Locate the cell with the specified text and output its (X, Y) center coordinate. 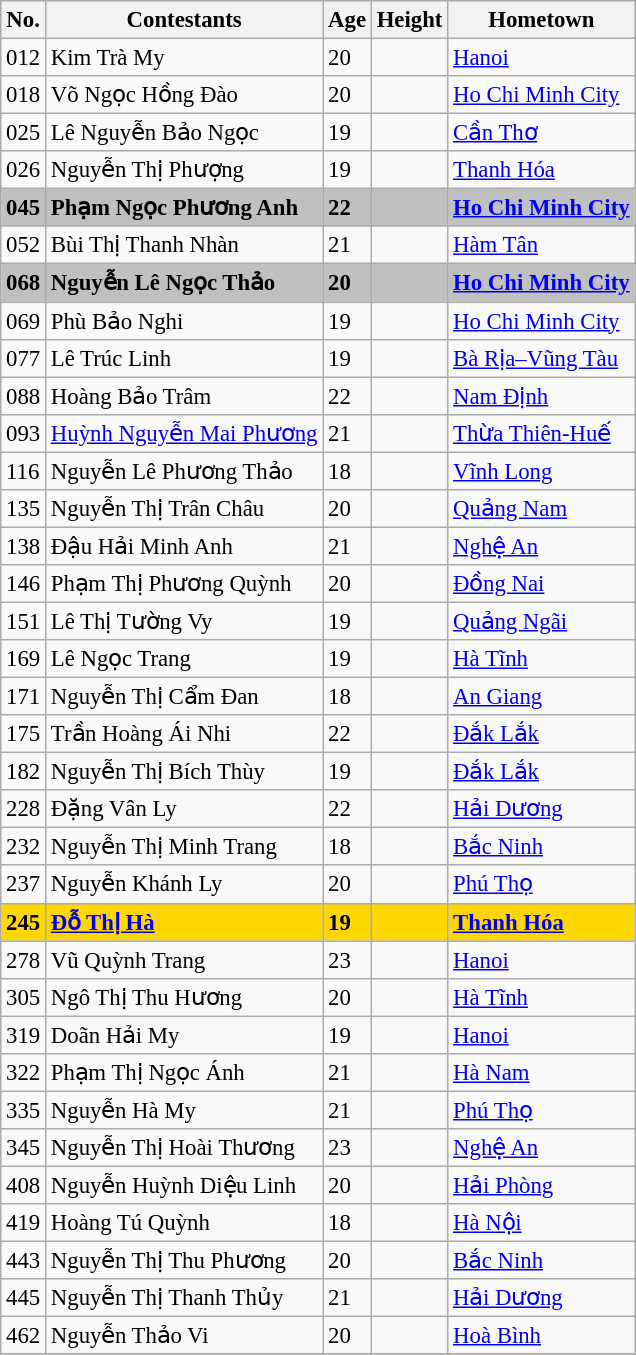
077 (24, 358)
Thừa Thiên-Huế (542, 433)
No. (24, 20)
182 (24, 772)
Quảng Ngãi (542, 621)
228 (24, 809)
052 (24, 245)
Trần Hoàng Ái Nhi (184, 734)
Đặng Vân Ly (184, 809)
146 (24, 584)
335 (24, 1110)
018 (24, 95)
Nguyễn Thị Hoài Thương (184, 1148)
Nguyễn Thị Thanh Thủy (184, 1298)
Bà Rịa–Vũng Tàu (542, 358)
088 (24, 396)
Lê Nguyễn Bảo Ngọc (184, 133)
151 (24, 621)
Lê Thị Tường Vy (184, 621)
Contestants (184, 20)
Hoà Bình (542, 1336)
Quảng Nam (542, 509)
Đỗ Thị Hà (184, 922)
026 (24, 170)
Bùi Thị Thanh Nhàn (184, 245)
Huỳnh Nguyễn Mai Phương (184, 433)
408 (24, 1185)
Height (409, 20)
Age (348, 20)
Hải Phòng (542, 1185)
175 (24, 734)
322 (24, 1073)
245 (24, 922)
Võ Ngọc Hồng Đào (184, 95)
Ngô Thị Thu Hương (184, 997)
419 (24, 1223)
305 (24, 997)
Lê Trúc Linh (184, 358)
135 (24, 509)
Hometown (542, 20)
Phạm Thị Ngọc Ánh (184, 1073)
Vĩnh Long (542, 471)
Nguyễn Huỳnh Diệu Linh (184, 1185)
Nguyễn Thị Minh Trang (184, 847)
Nguyễn Thị Bích Thùy (184, 772)
Nguyễn Hà My (184, 1110)
169 (24, 659)
093 (24, 433)
Phù Bảo Nghi (184, 321)
068 (24, 283)
An Giang (542, 697)
069 (24, 321)
Hàm Tân (542, 245)
116 (24, 471)
Kim Trà My (184, 58)
Nguyễn Thị Cẩm Đan (184, 697)
237 (24, 885)
319 (24, 1035)
Nguyễn Thị Phượng (184, 170)
Nguyễn Thảo Vi (184, 1336)
Nguyễn Lê Phương Thảo (184, 471)
Hoàng Tú Quỳnh (184, 1223)
Nguyễn Lê Ngọc Thảo (184, 283)
Lê Ngọc Trang (184, 659)
345 (24, 1148)
278 (24, 960)
025 (24, 133)
Doãn Hải My (184, 1035)
Đồng Nai (542, 584)
Nguyễn Thị Trân Châu (184, 509)
232 (24, 847)
Hà Nội (542, 1223)
Vũ Quỳnh Trang (184, 960)
445 (24, 1298)
443 (24, 1261)
138 (24, 546)
012 (24, 58)
Đậu Hải Minh Anh (184, 546)
Phạm Ngọc Phương Anh (184, 208)
Nguyễn Khánh Ly (184, 885)
Nam Định (542, 396)
Hoàng Bảo Trâm (184, 396)
Phạm Thị Phương Quỳnh (184, 584)
045 (24, 208)
Hà Nam (542, 1073)
Cần Thơ (542, 133)
462 (24, 1336)
171 (24, 697)
Nguyễn Thị Thu Phương (184, 1261)
